Detect which cell encompasses the target text, then output its (x, y) center coordinate. 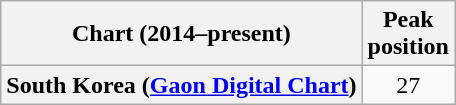
South Korea (Gaon Digital Chart) (182, 85)
Chart (2014–present) (182, 34)
27 (408, 85)
Peakposition (408, 34)
